For the text-containing cell, return its midpoint in [X, Y] coordinate format. 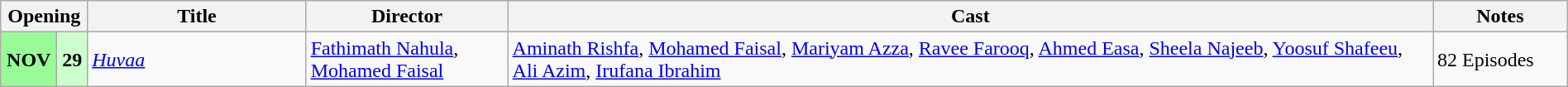
Huvaa [197, 60]
82 Episodes [1500, 60]
Fathimath Nahula,Mohamed Faisal [407, 60]
Aminath Rishfa, Mohamed Faisal, Mariyam Azza, Ravee Farooq, Ahmed Easa, Sheela Najeeb, Yoosuf Shafeeu, Ali Azim, Irufana Ibrahim [970, 60]
Opening [45, 17]
Title [197, 17]
Director [407, 17]
29 [73, 60]
NOV [29, 60]
Notes [1500, 17]
Cast [970, 17]
